Return the (x, y) coordinate for the center point of the cell that contains the specified text.  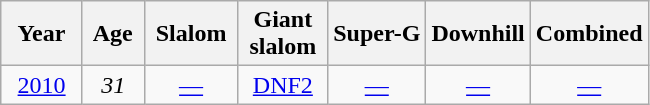
2010 (42, 85)
Downhill (478, 34)
DNF2 (283, 85)
Slalom (191, 34)
Age (113, 34)
Super-G (377, 34)
31 (113, 85)
Combined (589, 34)
Year (42, 34)
Giant slalom (283, 34)
